Return [x, y] of the center of cell containing provided text 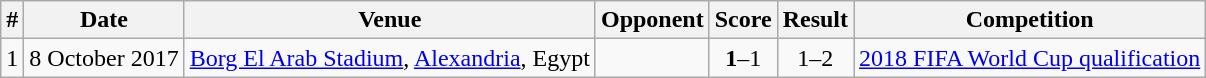
8 October 2017 [104, 58]
1–1 [743, 58]
Date [104, 20]
Opponent [652, 20]
Competition [1030, 20]
1–2 [815, 58]
1 [12, 58]
# [12, 20]
2018 FIFA World Cup qualification [1030, 58]
Borg El Arab Stadium, Alexandria, Egypt [390, 58]
Result [815, 20]
Venue [390, 20]
Score [743, 20]
